Determine the (X, Y) coordinate at the center of the cell enclosing the given text.  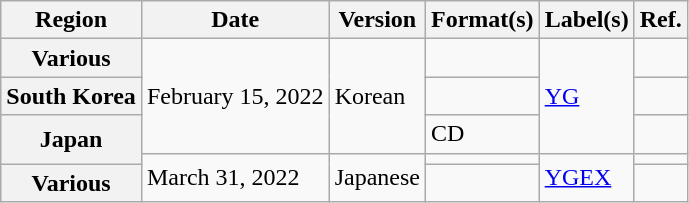
YGEX (586, 178)
South Korea (72, 96)
CD (482, 134)
Format(s) (482, 20)
YG (586, 96)
Japanese (377, 178)
Japan (72, 140)
Date (235, 20)
Version (377, 20)
Korean (377, 96)
February 15, 2022 (235, 96)
Ref. (660, 20)
Label(s) (586, 20)
March 31, 2022 (235, 178)
Region (72, 20)
